From the cell containing the given text, extract its center point as (X, Y) coordinate. 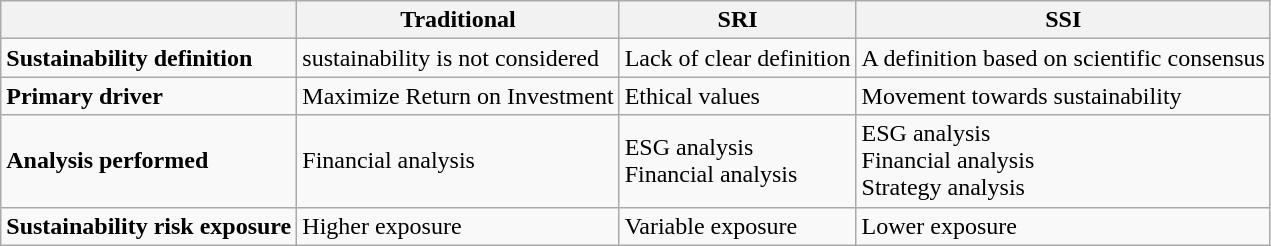
SSI (1063, 20)
Lower exposure (1063, 226)
Maximize Return on Investment (458, 96)
Traditional (458, 20)
Sustainability definition (149, 58)
Movement towards sustainability (1063, 96)
Lack of clear definition (738, 58)
Financial analysis (458, 161)
Sustainability risk exposure (149, 226)
Higher exposure (458, 226)
sustainability is not considered (458, 58)
Analysis performed (149, 161)
SRI (738, 20)
ESG analysis Financial analysis Strategy analysis (1063, 161)
A definition based on scientific consensus (1063, 58)
Ethical values (738, 96)
Variable exposure (738, 226)
Primary driver (149, 96)
ESG analysis Financial analysis (738, 161)
